Extract the (X, Y) coordinate from the center of the cell holding the provided text.  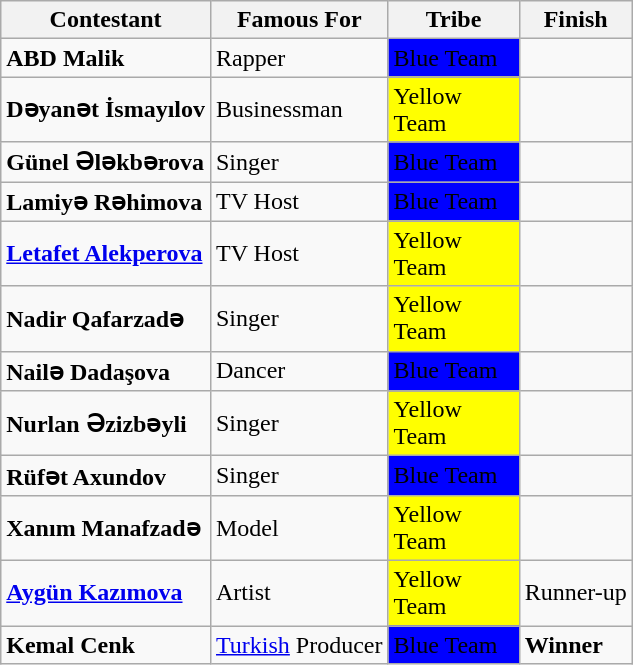
Finish (576, 20)
Businessman (299, 110)
Lamiyə Rəhimova (106, 202)
Runner-up (576, 592)
Nadir Qafarzadə (106, 318)
Model (299, 528)
Tribe (454, 20)
Rüfət Axundov (106, 476)
ABD Malik (106, 58)
Famous For (299, 20)
Nurlan Əzizbəyli (106, 424)
Rapper (299, 58)
Contestant (106, 20)
Artist (299, 592)
Aygün Kazımova (106, 592)
Xanım Manafzadə (106, 528)
Nailə Dadaşova (106, 371)
Dəyanət İsmayılov (106, 110)
Kemal Cenk (106, 645)
Letafet Alekperova (106, 254)
Turkish Producer (299, 645)
Winner (576, 645)
Dancer (299, 371)
Günel Ələkbərova (106, 162)
